Locate the cell with the specified text and output its [x, y] center coordinate. 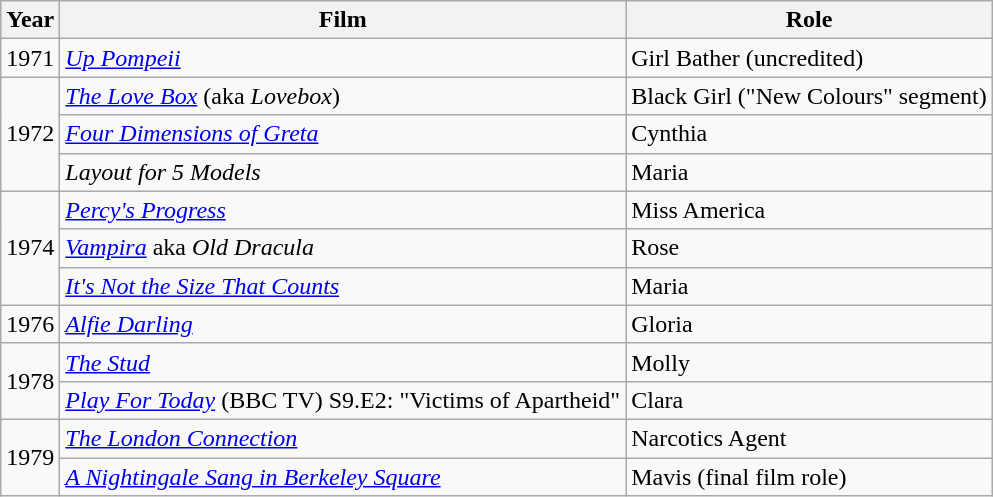
Girl Bather (uncredited) [810, 58]
1978 [30, 381]
Vampira aka Old Dracula [343, 248]
Layout for 5 Models [343, 172]
1979 [30, 457]
The London Connection [343, 438]
The Love Box (aka Lovebox) [343, 96]
Miss America [810, 210]
1972 [30, 134]
Clara [810, 400]
Year [30, 20]
Play For Today (BBC TV) S9.E2: "Victims of Apartheid" [343, 400]
Percy's Progress [343, 210]
Gloria [810, 324]
Molly [810, 362]
Rose [810, 248]
Film [343, 20]
Black Girl ("New Colours" segment) [810, 96]
The Stud [343, 362]
Up Pompeii [343, 58]
1976 [30, 324]
A Nightingale Sang in Berkeley Square [343, 477]
1971 [30, 58]
Narcotics Agent [810, 438]
Four Dimensions of Greta [343, 134]
Mavis (final film role) [810, 477]
Alfie Darling [343, 324]
It's Not the Size That Counts [343, 286]
Role [810, 20]
1974 [30, 248]
Cynthia [810, 134]
